Return [X, Y] of the center of cell containing provided text 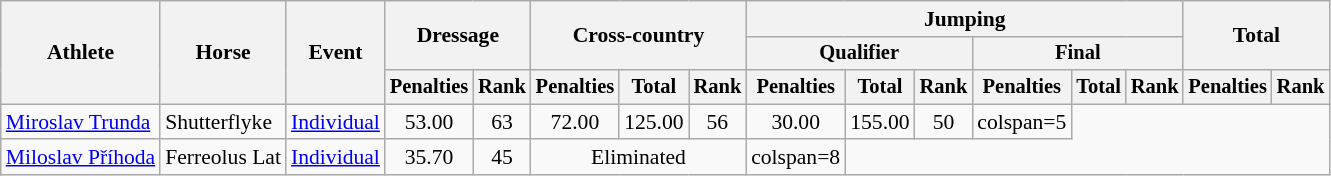
Dressage [458, 36]
colspan=5 [1022, 122]
Miroslav Trunda [80, 122]
Qualifier [859, 54]
Jumping [964, 19]
63 [502, 122]
Shutterflyke [223, 122]
125.00 [654, 122]
Final [1078, 54]
72.00 [575, 122]
30.00 [796, 122]
colspan=8 [796, 158]
155.00 [880, 122]
Athlete [80, 52]
Eliminated [638, 158]
45 [502, 158]
35.70 [429, 158]
Horse [223, 52]
Cross-country [638, 36]
Event [336, 52]
53.00 [429, 122]
56 [718, 122]
Miloslav Příhoda [80, 158]
50 [944, 122]
Ferreolus Lat [223, 158]
